Provide the [x, y] coordinate of the cell's center where the given text is located.  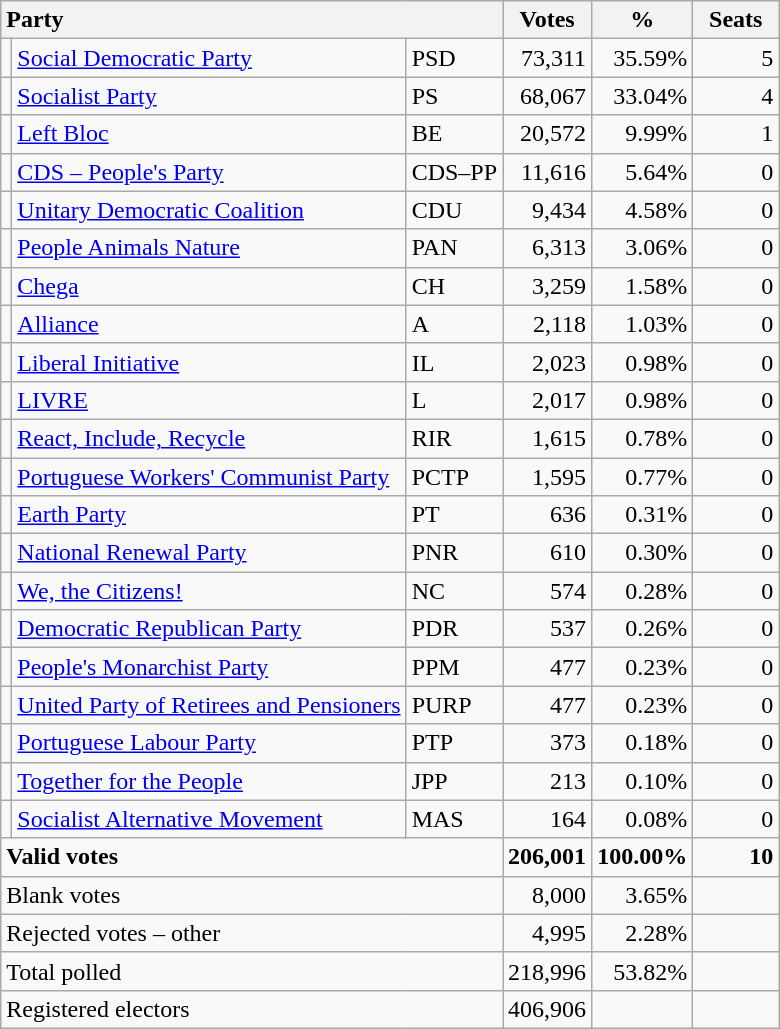
0.28% [642, 591]
People's Monarchist Party [209, 667]
1.58% [642, 286]
A [454, 324]
3.06% [642, 248]
Democratic Republican Party [209, 629]
Left Bloc [209, 134]
PAN [454, 248]
0.78% [642, 438]
PNR [454, 553]
National Renewal Party [209, 553]
% [642, 20]
MAS [454, 819]
React, Include, Recycle [209, 438]
100.00% [642, 857]
Registered electors [252, 1009]
Rejected votes – other [252, 933]
Party [252, 20]
Seats [736, 20]
NC [454, 591]
53.82% [642, 971]
PS [454, 96]
373 [548, 743]
0.08% [642, 819]
3,259 [548, 286]
213 [548, 781]
CDU [454, 210]
Valid votes [252, 857]
1,595 [548, 477]
Portuguese Workers' Communist Party [209, 477]
CDS – People's Party [209, 172]
0.26% [642, 629]
2,017 [548, 400]
5.64% [642, 172]
206,001 [548, 857]
0.30% [642, 553]
PURP [454, 705]
PTP [454, 743]
33.04% [642, 96]
636 [548, 515]
We, the Citizens! [209, 591]
CH [454, 286]
Portuguese Labour Party [209, 743]
1,615 [548, 438]
Together for the People [209, 781]
35.59% [642, 58]
9,434 [548, 210]
164 [548, 819]
2.28% [642, 933]
United Party of Retirees and Pensioners [209, 705]
Liberal Initiative [209, 362]
11,616 [548, 172]
4.58% [642, 210]
218,996 [548, 971]
73,311 [548, 58]
Socialist Alternative Movement [209, 819]
PT [454, 515]
3.65% [642, 895]
610 [548, 553]
406,906 [548, 1009]
PSD [454, 58]
People Animals Nature [209, 248]
Alliance [209, 324]
4 [736, 96]
JPP [454, 781]
Chega [209, 286]
2,118 [548, 324]
68,067 [548, 96]
0.18% [642, 743]
4,995 [548, 933]
Total polled [252, 971]
Social Democratic Party [209, 58]
Earth Party [209, 515]
10 [736, 857]
0.77% [642, 477]
Blank votes [252, 895]
20,572 [548, 134]
5 [736, 58]
IL [454, 362]
8,000 [548, 895]
Unitary Democratic Coalition [209, 210]
Votes [548, 20]
1.03% [642, 324]
L [454, 400]
PPM [454, 667]
0.31% [642, 515]
LIVRE [209, 400]
RIR [454, 438]
CDS–PP [454, 172]
PCTP [454, 477]
6,313 [548, 248]
0.10% [642, 781]
BE [454, 134]
PDR [454, 629]
1 [736, 134]
Socialist Party [209, 96]
537 [548, 629]
574 [548, 591]
2,023 [548, 362]
9.99% [642, 134]
